Capture the cell that displays the provided text and extract its (x, y) central coordinate. 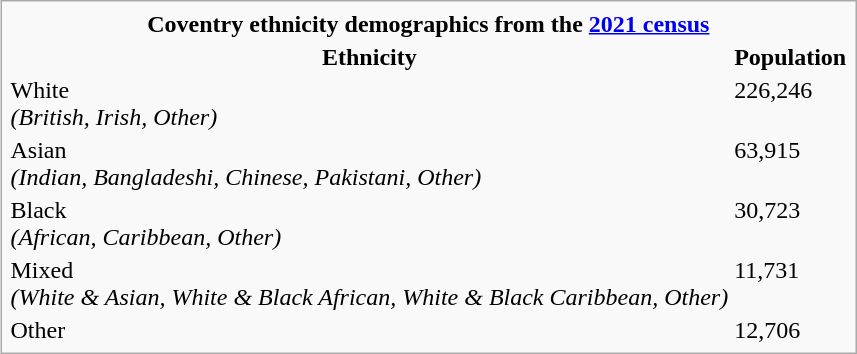
Population (790, 57)
Coventry ethnicity demographics from the 2021 census (428, 24)
Other (370, 330)
12,706 (790, 330)
11,731 (790, 284)
Mixed(White & Asian, White & Black African, White & Black Caribbean, Other) (370, 284)
White(British, Irish, Other) (370, 104)
63,915 (790, 164)
Ethnicity (370, 57)
30,723 (790, 224)
Black(African, Caribbean, Other) (370, 224)
Asian(Indian, Bangladeshi, Chinese, Pakistani, Other) (370, 164)
226,246 (790, 104)
